Detect which cell encompasses the target text, then output its [X, Y] center coordinate. 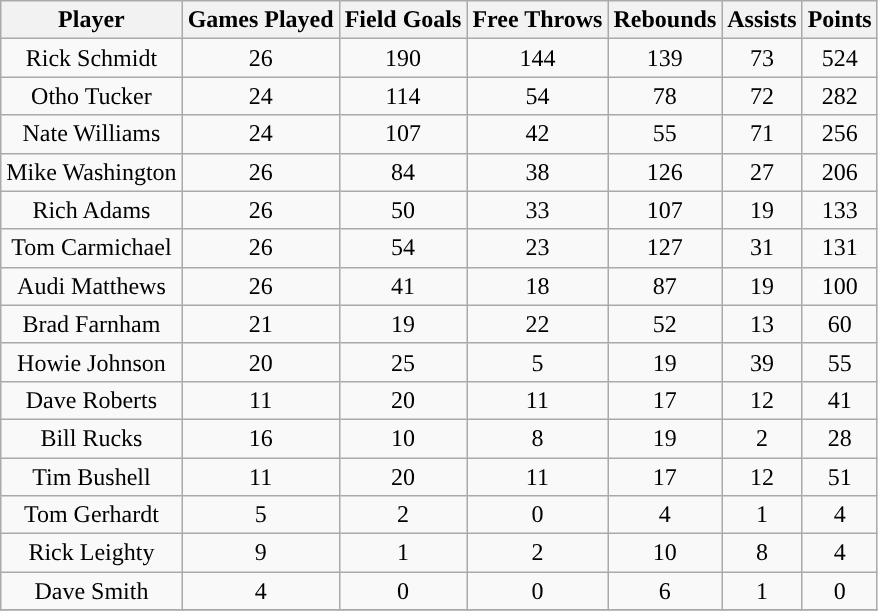
Field Goals [403, 20]
Games Played [260, 20]
Brad Farnham [92, 324]
31 [762, 248]
Assists [762, 20]
60 [840, 324]
131 [840, 248]
Rebounds [665, 20]
190 [403, 58]
73 [762, 58]
50 [403, 210]
13 [762, 324]
Player [92, 20]
Mike Washington [92, 172]
282 [840, 96]
Free Throws [538, 20]
114 [403, 96]
27 [762, 172]
87 [665, 286]
144 [538, 58]
127 [665, 248]
133 [840, 210]
Tom Carmichael [92, 248]
Points [840, 20]
Howie Johnson [92, 362]
Tim Bushell [92, 477]
524 [840, 58]
52 [665, 324]
Audi Matthews [92, 286]
33 [538, 210]
71 [762, 134]
23 [538, 248]
Nate Williams [92, 134]
Tom Gerhardt [92, 515]
21 [260, 324]
25 [403, 362]
51 [840, 477]
126 [665, 172]
Dave Smith [92, 591]
22 [538, 324]
Bill Rucks [92, 438]
28 [840, 438]
84 [403, 172]
206 [840, 172]
39 [762, 362]
Rich Adams [92, 210]
9 [260, 553]
72 [762, 96]
16 [260, 438]
Rick Schmidt [92, 58]
Rick Leighty [92, 553]
Dave Roberts [92, 400]
256 [840, 134]
Otho Tucker [92, 96]
78 [665, 96]
38 [538, 172]
100 [840, 286]
42 [538, 134]
18 [538, 286]
6 [665, 591]
139 [665, 58]
